For the text-containing cell, return its midpoint in [x, y] coordinate format. 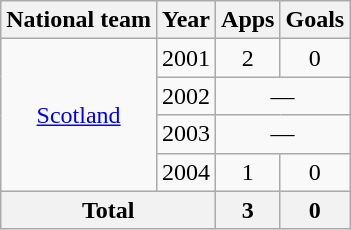
1 [248, 172]
Apps [248, 20]
National team [79, 20]
2 [248, 58]
2001 [186, 58]
Total [108, 210]
Year [186, 20]
Scotland [79, 115]
2003 [186, 134]
2004 [186, 172]
3 [248, 210]
2002 [186, 96]
Goals [315, 20]
